Output the [x, y] coordinate of the center of the cell containing the given text.  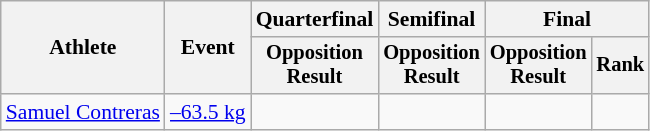
–63.5 kg [208, 112]
Athlete [83, 48]
Event [208, 48]
Rank [620, 66]
Quarterfinal [315, 19]
Semifinal [432, 19]
Final [567, 19]
Samuel Contreras [83, 112]
